Locate the cell with the specified text and output its [x, y] center coordinate. 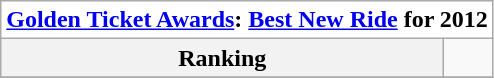
Ranking [222, 58]
Golden Ticket Awards: Best New Ride for 2012 [248, 20]
